Locate the cell with the specified text and output its (X, Y) center coordinate. 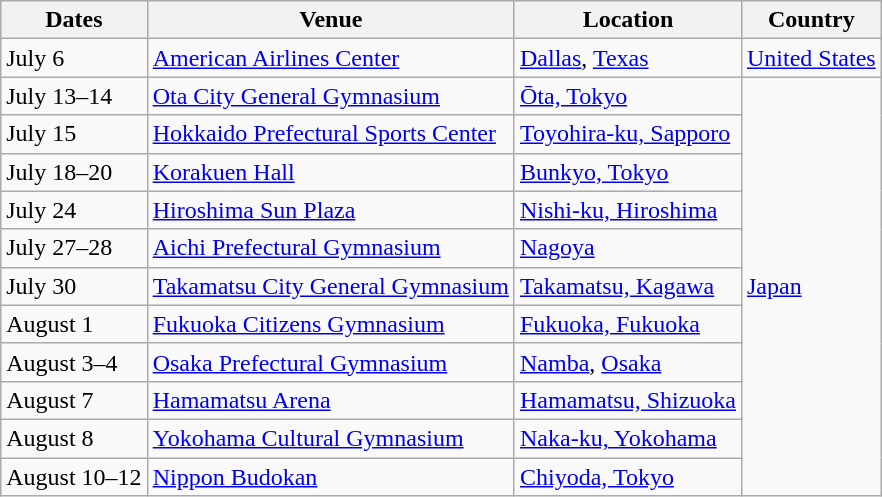
August 3–4 (74, 362)
July 30 (74, 286)
Hamamatsu Arena (330, 400)
Ota City General Gymnasium (330, 96)
July 27–28 (74, 248)
August 1 (74, 324)
Hamamatsu, Shizuoka (628, 400)
Nippon Budokan (330, 477)
American Airlines Center (330, 58)
Takamatsu City General Gymnasium (330, 286)
July 15 (74, 134)
Ōta, Tokyo (628, 96)
Dallas, Texas (628, 58)
Nagoya (628, 248)
August 8 (74, 438)
August 10–12 (74, 477)
United States (811, 58)
July 18–20 (74, 172)
Hokkaido Prefectural Sports Center (330, 134)
Nishi-ku, Hiroshima (628, 210)
Naka-ku, Yokohama (628, 438)
Fukuoka Citizens Gymnasium (330, 324)
Namba, Osaka (628, 362)
Location (628, 20)
August 7 (74, 400)
Dates (74, 20)
July 6 (74, 58)
Japan (811, 286)
Country (811, 20)
July 24 (74, 210)
Toyohira-ku, Sapporo (628, 134)
Yokohama Cultural Gymnasium (330, 438)
Bunkyo, Tokyo (628, 172)
Aichi Prefectural Gymnasium (330, 248)
July 13–14 (74, 96)
Fukuoka, Fukuoka (628, 324)
Korakuen Hall (330, 172)
Hiroshima Sun Plaza (330, 210)
Osaka Prefectural Gymnasium (330, 362)
Takamatsu, Kagawa (628, 286)
Chiyoda, Tokyo (628, 477)
Venue (330, 20)
